Detect which cell encompasses the target text, then output its [x, y] center coordinate. 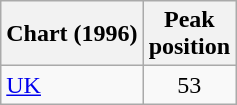
UK [72, 85]
Peakposition [189, 34]
53 [189, 85]
Chart (1996) [72, 34]
